Return (X, Y) of the center of cell containing provided text 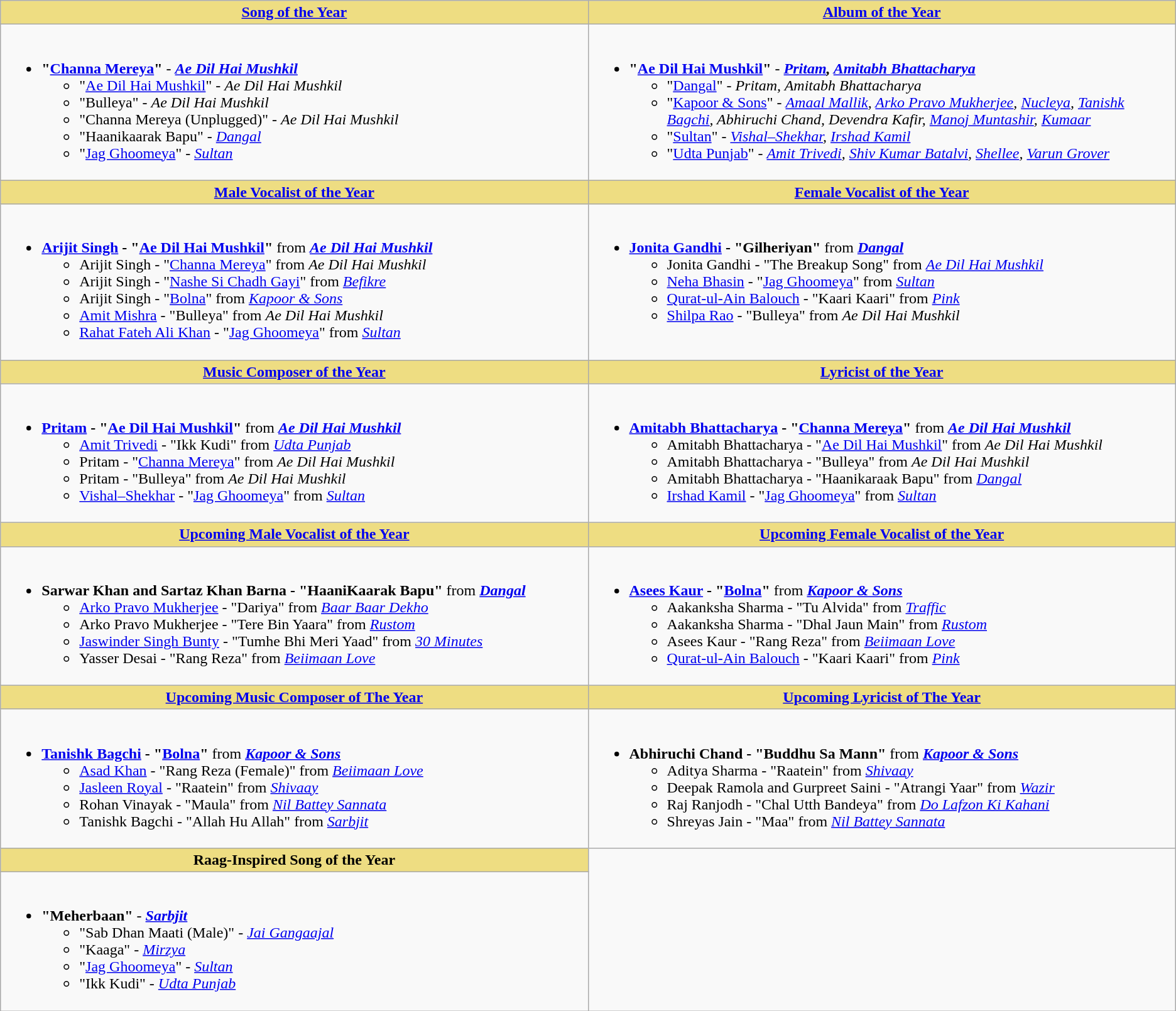
Song of the Year (294, 13)
"Meherbaan" - Sarbjit"Sab Dhan Maati (Male)" - Jai Gangaajal"Kaaga" - Mirzya"Jag Ghoomeya" - Sultan"Ikk Kudi" - Udta Punjab (294, 941)
Upcoming Lyricist of The Year (882, 697)
Male Vocalist of the Year (294, 192)
Upcoming Female Vocalist of the Year (882, 534)
Upcoming Male Vocalist of the Year (294, 534)
Upcoming Music Composer of The Year (294, 697)
Raag-Inspired Song of the Year (294, 860)
Female Vocalist of the Year (882, 192)
Lyricist of the Year (882, 372)
Album of the Year (882, 13)
Music Composer of the Year (294, 372)
